Identify which cell holds the provided text, then report its (X, Y) central coordinate. 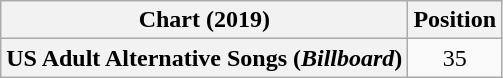
Chart (2019) (204, 20)
US Adult Alternative Songs (Billboard) (204, 58)
35 (455, 58)
Position (455, 20)
